Output the (x, y) coordinate of the center of the cell containing the given text.  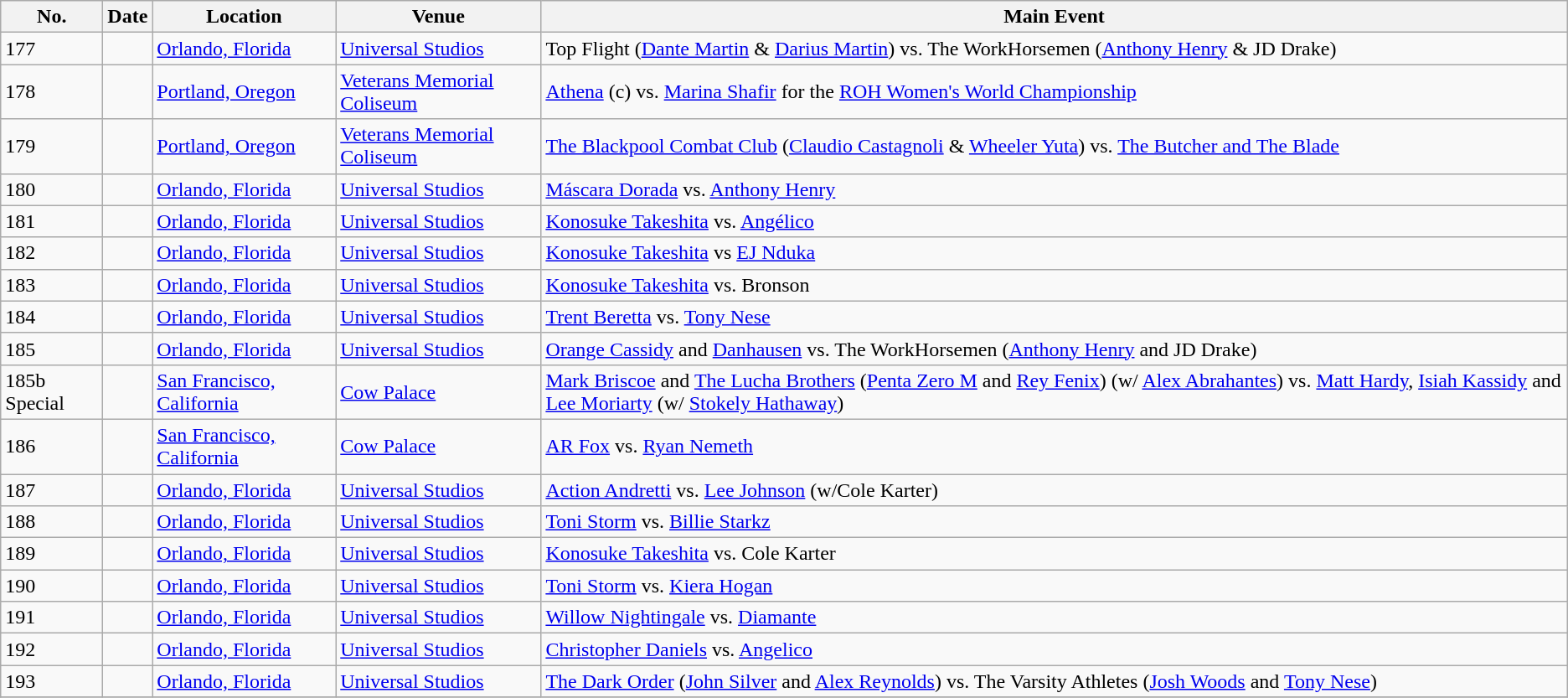
Willow Nightingale vs. Diamante (1054, 618)
Top Flight (Dante Martin & Darius Martin) vs. The WorkHorsemen (Anthony Henry & JD Drake) (1054, 49)
186 (52, 446)
Máscara Dorada vs. Anthony Henry (1054, 189)
Main Event (1054, 17)
185b Special (52, 392)
Konosuke Takeshita vs. Angélico (1054, 221)
Toni Storm vs. Billie Starkz (1054, 522)
189 (52, 554)
183 (52, 285)
193 (52, 681)
192 (52, 649)
181 (52, 221)
185 (52, 349)
Konosuke Takeshita vs EJ Nduka (1054, 253)
Location (245, 17)
Christopher Daniels vs. Angelico (1054, 649)
191 (52, 618)
Konosuke Takeshita vs. Cole Karter (1054, 554)
Date (127, 17)
177 (52, 49)
179 (52, 146)
184 (52, 317)
187 (52, 490)
The Blackpool Combat Club (Claudio Castagnoli & Wheeler Yuta) vs. The Butcher and The Blade (1054, 146)
190 (52, 586)
180 (52, 189)
Toni Storm vs. Kiera Hogan (1054, 586)
The Dark Order (John Silver and Alex Reynolds) vs. The Varsity Athletes (Josh Woods and Tony Nese) (1054, 681)
Trent Beretta vs. Tony Nese (1054, 317)
Athena (c) vs. Marina Shafir for the ROH Women's World Championship (1054, 92)
Venue (439, 17)
178 (52, 92)
No. (52, 17)
AR Fox vs. Ryan Nemeth (1054, 446)
Action Andretti vs. Lee Johnson (w/Cole Karter) (1054, 490)
188 (52, 522)
Konosuke Takeshita vs. Bronson (1054, 285)
182 (52, 253)
Orange Cassidy and Danhausen vs. The WorkHorsemen (Anthony Henry and JD Drake) (1054, 349)
